For the text-containing cell, return its midpoint in (X, Y) coordinate format. 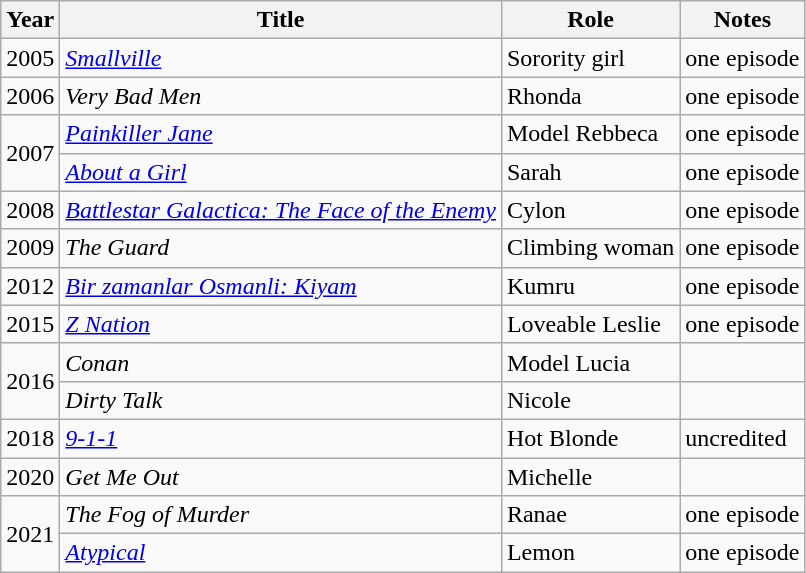
2007 (30, 153)
2008 (30, 210)
2015 (30, 324)
Model Lucia (590, 362)
Z Nation (281, 324)
The Fog of Murder (281, 515)
uncredited (742, 438)
Very Bad Men (281, 96)
Lemon (590, 553)
Battlestar Galactica: The Face of the Enemy (281, 210)
Ranae (590, 515)
Year (30, 20)
Notes (742, 20)
2018 (30, 438)
Bir zamanlar Osmanli: Kiyam (281, 286)
Smallville (281, 58)
2016 (30, 381)
2020 (30, 477)
Model Rebbeca (590, 134)
Climbing woman (590, 248)
2005 (30, 58)
Painkiller Jane (281, 134)
Loveable Leslie (590, 324)
Title (281, 20)
Get Me Out (281, 477)
Sorority girl (590, 58)
Conan (281, 362)
2009 (30, 248)
The Guard (281, 248)
Hot Blonde (590, 438)
9-1-1 (281, 438)
Cylon (590, 210)
Role (590, 20)
Kumru (590, 286)
Dirty Talk (281, 400)
2006 (30, 96)
2012 (30, 286)
About a Girl (281, 172)
Michelle (590, 477)
Rhonda (590, 96)
Nicole (590, 400)
2021 (30, 534)
Sarah (590, 172)
Atypical (281, 553)
